Search for the cell housing the specified text and yield its [X, Y] center coordinate. 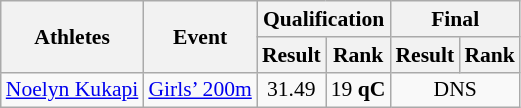
Qualification [324, 19]
Final [454, 19]
Athletes [72, 36]
31.49 [292, 90]
Girls’ 200m [200, 90]
Event [200, 36]
19 qC [358, 90]
Noelyn Kukapi [72, 90]
DNS [454, 90]
